Return [x, y] of the center of cell containing provided text 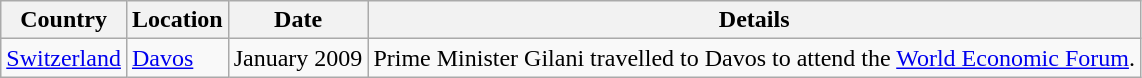
Prime Minister Gilani travelled to Davos to attend the World Economic Forum. [754, 58]
January 2009 [298, 58]
Country [64, 20]
Davos [177, 58]
Details [754, 20]
Date [298, 20]
Location [177, 20]
Switzerland [64, 58]
